Output the [x, y] coordinate of the center of the cell containing the given text.  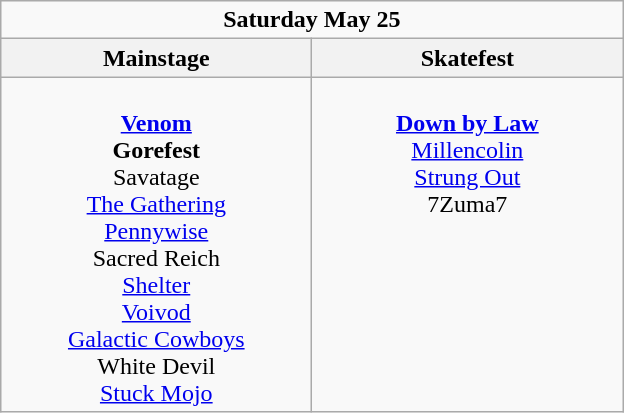
Down by Law Millencolin Strung Out 7Zuma7 [468, 244]
Mainstage [156, 58]
Saturday May 25 [312, 20]
Skatefest [468, 58]
Venom Gorefest Savatage The Gathering Pennywise Sacred Reich Shelter Voivod Galactic Cowboys White Devil Stuck Mojo [156, 244]
